Find where the given text appears and provide that cell's center as [x, y] coordinate. 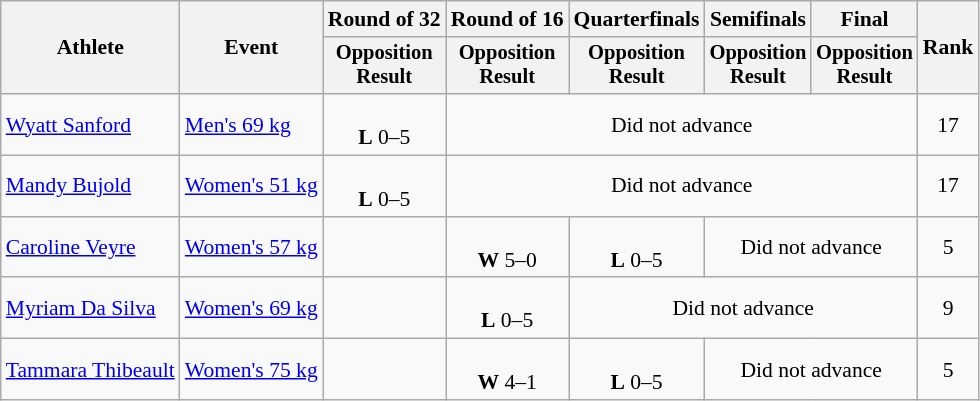
Myriam Da Silva [90, 308]
Women's 57 kg [252, 248]
Quarterfinals [637, 19]
Wyatt Sanford [90, 124]
Caroline Veyre [90, 248]
Athlete [90, 48]
Women's 69 kg [252, 308]
W 5–0 [508, 248]
Semifinals [758, 19]
Round of 32 [384, 19]
Men's 69 kg [252, 124]
Women's 75 kg [252, 370]
Rank [948, 48]
Women's 51 kg [252, 186]
Mandy Bujold [90, 186]
9 [948, 308]
W 4–1 [508, 370]
Final [864, 19]
Event [252, 48]
Tammara Thibeault [90, 370]
Round of 16 [508, 19]
